Scan for the cell matching the given text and deliver its [X, Y] coordinate at center. 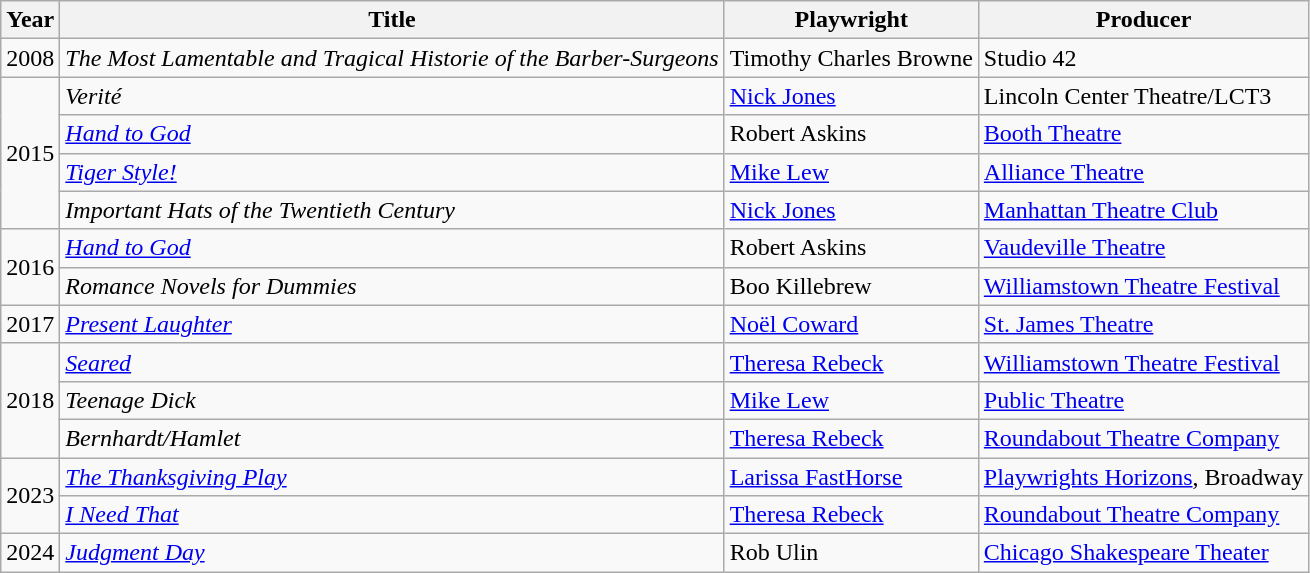
2008 [30, 58]
2016 [30, 267]
2015 [30, 153]
Alliance Theatre [1143, 172]
Teenage Dick [392, 400]
Playwright [851, 20]
Timothy Charles Browne [851, 58]
Seared [392, 362]
Year [30, 20]
Public Theatre [1143, 400]
I Need That [392, 515]
Bernhardt/Hamlet [392, 438]
Important Hats of the Twentieth Century [392, 210]
Present Laughter [392, 324]
Booth Theatre [1143, 134]
2017 [30, 324]
Boo Killebrew [851, 286]
Producer [1143, 20]
Manhattan Theatre Club [1143, 210]
Title [392, 20]
Playwrights Horizons, Broadway [1143, 477]
Romance Novels for Dummies [392, 286]
Chicago Shakespeare Theater [1143, 553]
2023 [30, 496]
Studio 42 [1143, 58]
Judgment Day [392, 553]
Larissa FastHorse [851, 477]
2024 [30, 553]
Rob Ulin [851, 553]
The Thanksgiving Play [392, 477]
St. James Theatre [1143, 324]
The Most Lamentable and Tragical Historie of the Barber-Surgeons [392, 58]
Noël Coward [851, 324]
Vaudeville Theatre [1143, 248]
2018 [30, 400]
Lincoln Center Theatre/LCT3 [1143, 96]
Tiger Style! [392, 172]
Verité [392, 96]
